Provide the [X, Y] coordinate of the cell's center where the given text is located.  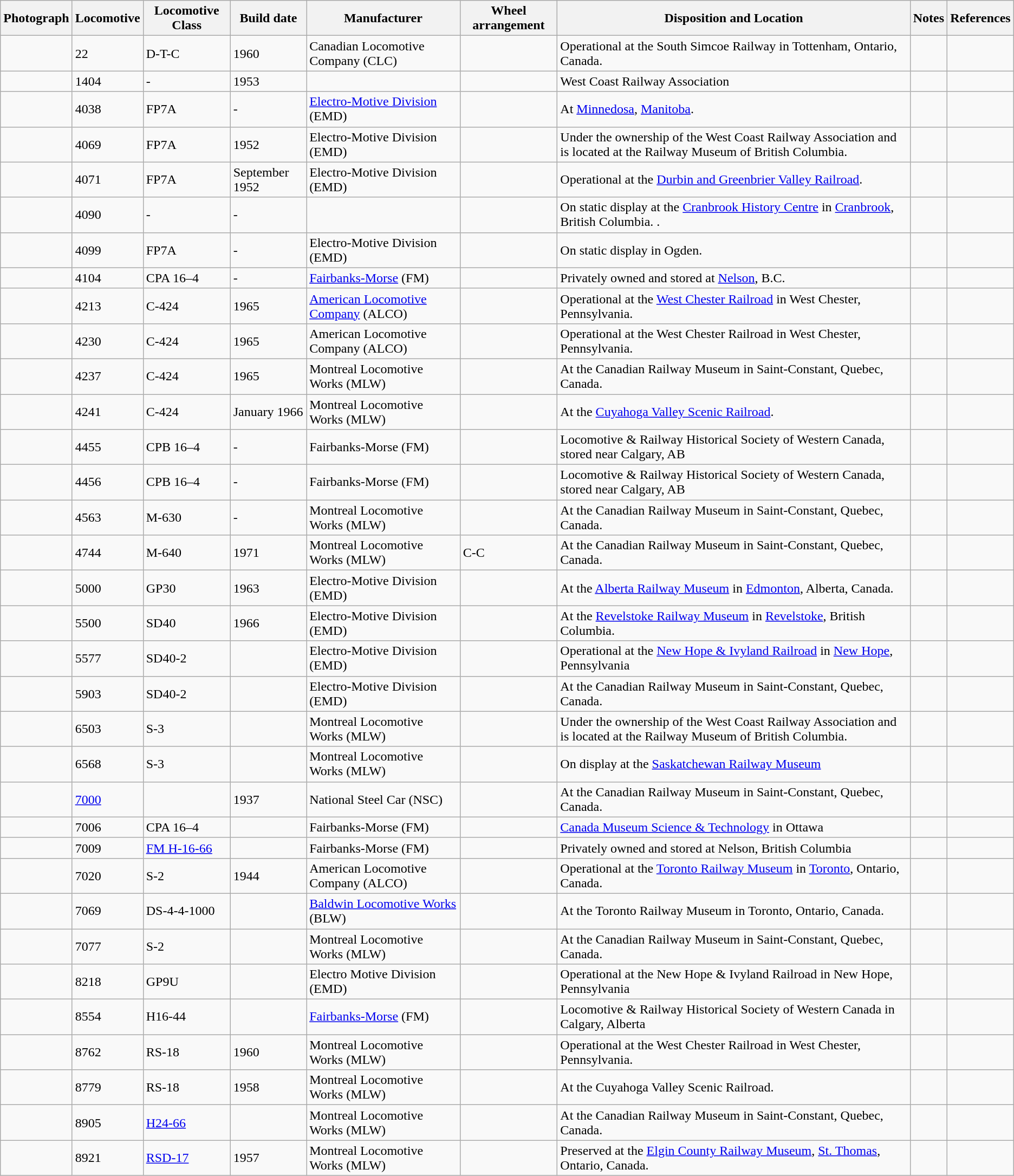
8554 [107, 1017]
4230 [107, 341]
7069 [107, 911]
4456 [107, 482]
Baldwin Locomotive Works (BLW) [383, 911]
6503 [107, 729]
7020 [107, 875]
At the Alberta Railway Museum in Edmonton, Alberta, Canada. [733, 588]
1952 [268, 144]
1957 [268, 1158]
H24-66 [186, 1122]
5903 [107, 693]
Locomotive [107, 18]
September 1952 [268, 180]
Build date [268, 18]
Wheel arrangement [509, 18]
8218 [107, 982]
Photograph [36, 18]
7077 [107, 946]
Disposition and Location [733, 18]
Locomotive Class [186, 18]
At the Revelstoke Railway Museum in Revelstoke, British Columbia. [733, 623]
6568 [107, 764]
8762 [107, 1052]
Manufacturer [383, 18]
M-640 [186, 553]
1958 [268, 1088]
On display at the Saskatchewan Railway Museum [733, 764]
7000 [107, 800]
Preserved at the Elgin County Railway Museum, St. Thomas, Ontario, Canada. [733, 1158]
DS-4-4-1000 [186, 911]
4090 [107, 215]
4213 [107, 306]
1944 [268, 875]
On static display at the Cranbrook History Centre in Cranbrook, British Columbia. . [733, 215]
GP30 [186, 588]
On static display in Ogden. [733, 250]
4069 [107, 144]
Operational at the South Simcoe Railway in Tottenham, Ontario, Canada. [733, 53]
4455 [107, 447]
5000 [107, 588]
Privately owned and stored at Nelson, B.C. [733, 278]
D-T-C [186, 53]
SD40 [186, 623]
1971 [268, 553]
7009 [107, 848]
1966 [268, 623]
FM H-16-66 [186, 848]
8779 [107, 1088]
1937 [268, 800]
4237 [107, 376]
RSD-17 [186, 1158]
Privately owned and stored at Nelson, British Columbia [733, 848]
Operational at the Durbin and Greenbrier Valley Railroad. [733, 180]
M-630 [186, 518]
Operational at the Toronto Railway Museum in Toronto, Ontario, Canada. [733, 875]
Electro Motive Division (EMD) [383, 982]
5577 [107, 659]
References [980, 18]
1404 [107, 81]
7006 [107, 827]
January 1966 [268, 412]
At Minnedosa, Manitoba. [733, 109]
H16-44 [186, 1017]
5500 [107, 623]
22 [107, 53]
Canadian Locomotive Company (CLC) [383, 53]
4038 [107, 109]
4099 [107, 250]
Canada Museum Science & Technology in Ottawa [733, 827]
Locomotive & Railway Historical Society of Western Canada in Calgary, Alberta [733, 1017]
National Steel Car (NSC) [383, 800]
At the Toronto Railway Museum in Toronto, Ontario, Canada. [733, 911]
8921 [107, 1158]
GP9U [186, 982]
Notes [928, 18]
4071 [107, 180]
4563 [107, 518]
West Coast Railway Association [733, 81]
4104 [107, 278]
1963 [268, 588]
4241 [107, 412]
8905 [107, 1122]
4744 [107, 553]
C-C [509, 553]
1953 [268, 81]
